Return [x, y] of the center of cell containing provided text 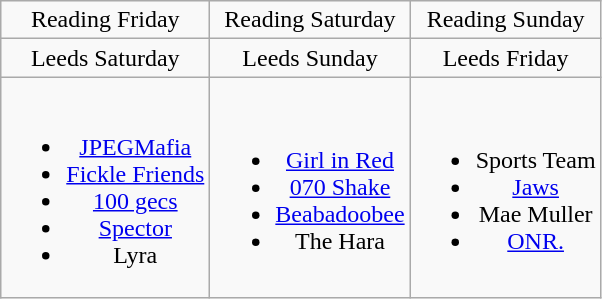
Leeds Friday [506, 58]
Reading Saturday [310, 20]
Girl in Red070 ShakeBeabadoobeeThe Hara [310, 188]
Reading Friday [106, 20]
Leeds Saturday [106, 58]
Leeds Sunday [310, 58]
JPEGMafiaFickle Friends100 gecsSpectorLyra [106, 188]
Reading Sunday [506, 20]
Sports TeamJawsMae MullerONR. [506, 188]
